Identify which cell holds the provided text, then report its [x, y] central coordinate. 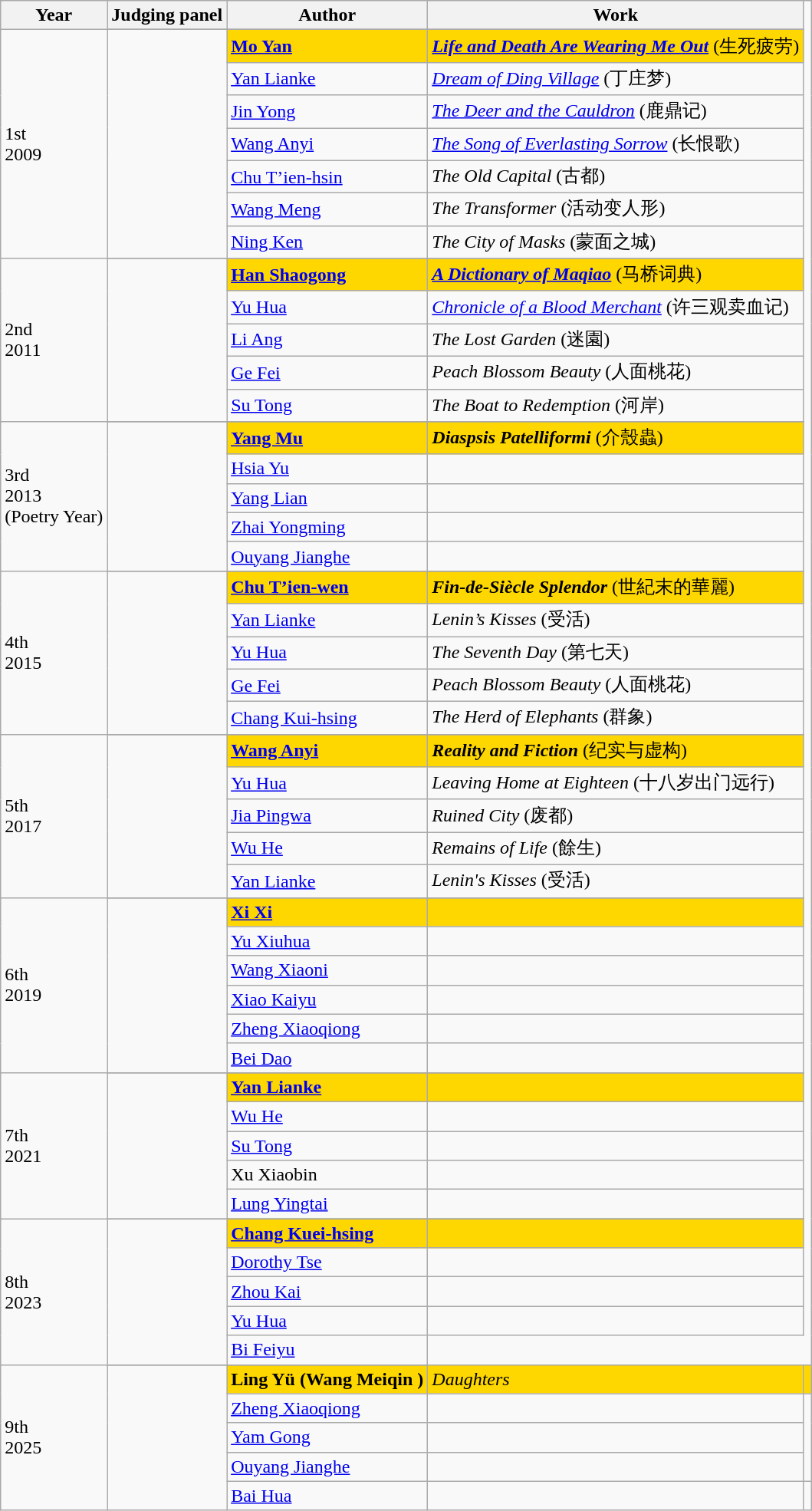
Hsia Yu [327, 469]
Ruined City (废都) [616, 816]
Zhou Kai [327, 1292]
Bei Dao [327, 1058]
8th2023 [54, 1292]
5th2017 [54, 816]
A Dictionary of Maqiao (马桥词典) [616, 275]
The Deer and the Cauldron (鹿鼎记) [616, 112]
Chang Kui-hsing [327, 718]
Judging panel [167, 15]
1st2009 [54, 144]
Daughters [616, 1379]
The Lost Garden (迷園) [616, 341]
The Boat to Redemption (河岸) [616, 405]
3rd2013(Poetry Year) [54, 497]
Lenin’s Kisses (受活) [616, 620]
Diaspsis Patelliformi (介殼蟲) [616, 439]
Dream of Ding Village (丁庄梦) [616, 78]
Fin-de-Siècle Splendor (世紀末的華麗) [616, 588]
Bi Feiyu [327, 1350]
Remains of Life (餘生) [616, 848]
Leaving Home at Eighteen (十八岁出门远行) [616, 784]
Yam Gong [327, 1437]
2nd2011 [54, 341]
6th2019 [54, 985]
Dorothy Tse [327, 1262]
Author [327, 15]
The City of Masks (蒙面之城) [616, 242]
Bai Hua [327, 1496]
Reality and Fiction (纪实与虚构) [616, 750]
Xiao Kaiyu [327, 999]
Work [616, 15]
Lung Yingtai [327, 1204]
The Song of Everlasting Sorrow (长恨歌) [616, 144]
The Seventh Day (第七天) [616, 653]
Mo Yan [327, 46]
Wang Meng [327, 210]
Ning Ken [327, 242]
Yu Xiuhua [327, 941]
Xi Xi [327, 912]
Life and Death Are Wearing Me Out (生死疲劳) [616, 46]
Xu Xiaobin [327, 1175]
The Herd of Elephants (群象) [616, 718]
Wang Xiaoni [327, 970]
The Old Capital (古都) [616, 176]
Lenin's Kisses (受活) [616, 881]
Chu T’ien-wen [327, 588]
Zhai Yongming [327, 527]
The Transformer (活动变人形) [616, 210]
9th2025 [54, 1437]
Chronicle of a Blood Merchant (许三观卖血记) [616, 307]
Li Ang [327, 341]
4th2015 [54, 652]
Jin Yong [327, 112]
Jia Pingwa [327, 816]
Year [54, 15]
7th2021 [54, 1145]
Yang Mu [327, 439]
Yang Lian [327, 498]
Chang Kuei-hsing [327, 1233]
Han Shaogong [327, 275]
Ling Yü (Wang Meiqin ) [327, 1379]
Chu T’ien-hsin [327, 176]
